From the cell containing the given text, extract its center point as (X, Y) coordinate. 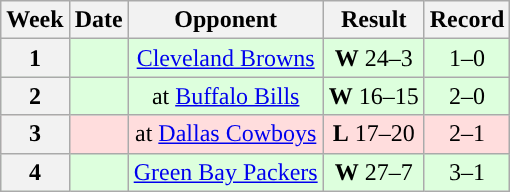
1 (35, 58)
Week (35, 20)
Date (98, 20)
W 27–7 (374, 172)
at Dallas Cowboys (226, 134)
4 (35, 172)
Record (467, 20)
Opponent (226, 20)
2–0 (467, 96)
3 (35, 134)
at Buffalo Bills (226, 96)
3–1 (467, 172)
L 17–20 (374, 134)
Cleveland Browns (226, 58)
Green Bay Packers (226, 172)
1–0 (467, 58)
W 24–3 (374, 58)
2 (35, 96)
W 16–15 (374, 96)
2–1 (467, 134)
Result (374, 20)
